Detect which cell encompasses the target text, then output its (X, Y) center coordinate. 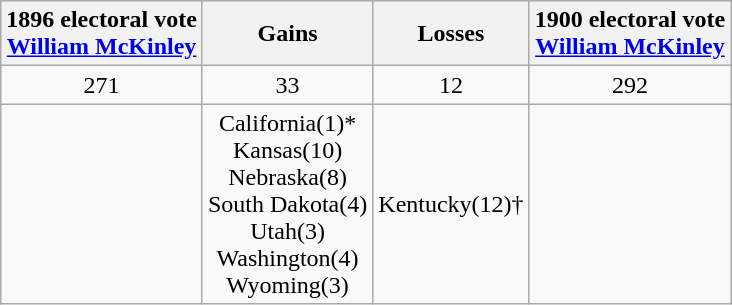
Losses (451, 34)
Kentucky(12)† (451, 204)
292 (630, 85)
33 (287, 85)
271 (102, 85)
12 (451, 85)
Gains (287, 34)
California(1)*Kansas(10)Nebraska(8)South Dakota(4)Utah(3)Washington(4)Wyoming(3) (287, 204)
1900 electoral voteWilliam McKinley (630, 34)
1896 electoral voteWilliam McKinley (102, 34)
